Find where the given text appears and provide that cell's center as [x, y] coordinate. 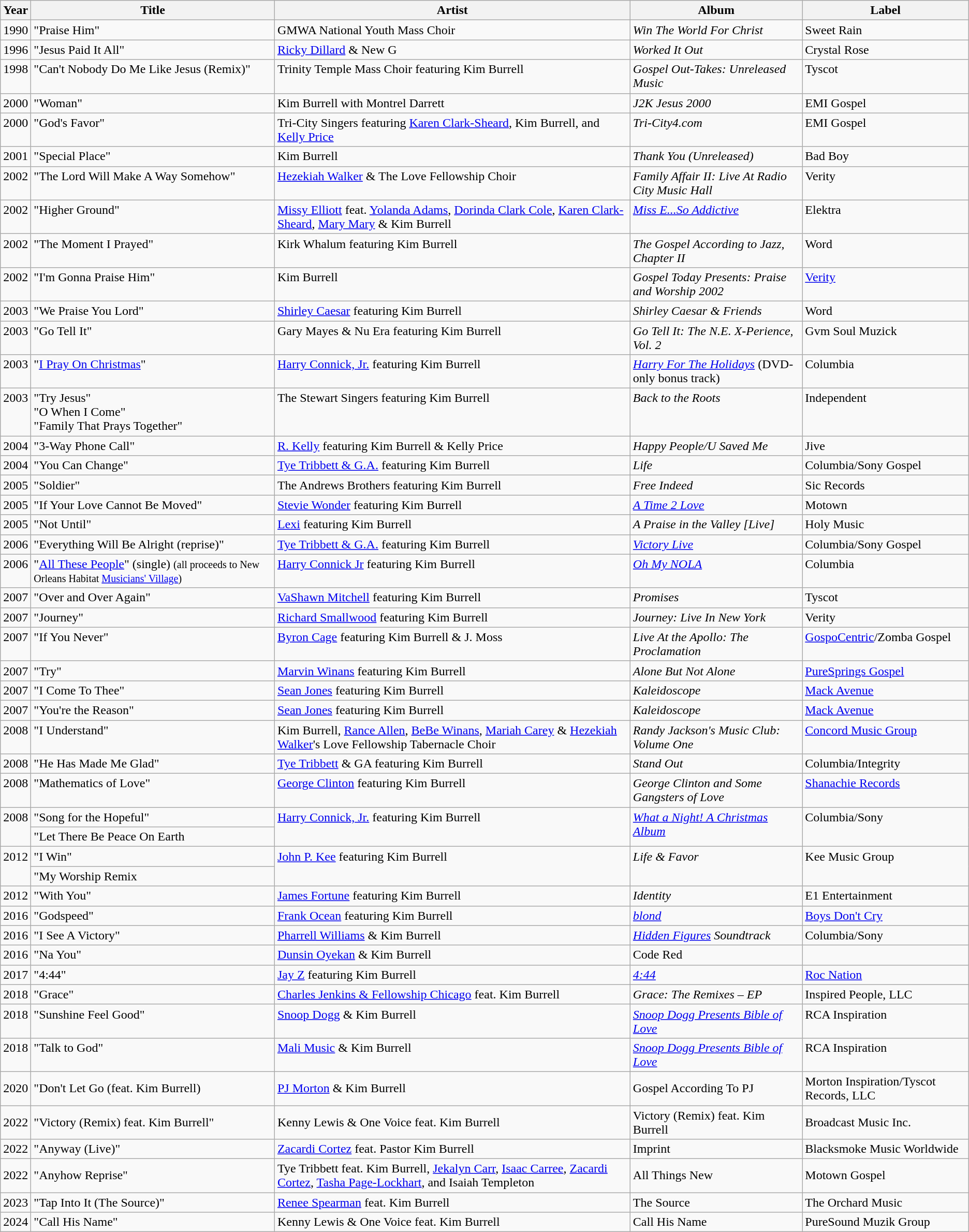
Artist [452, 10]
Charles Jenkins & Fellowship Chicago feat. Kim Burrell [452, 994]
Trinity Temple Mass Choir featuring Kim Burrell [452, 77]
blond [716, 916]
"Everything Will Be Alright (reprise)" [153, 544]
GMWA National Youth Mass Choir [452, 30]
Worked It Out [716, 50]
PureSprings Gospel [885, 671]
"Grace" [153, 994]
PureSound Muzik Group [885, 1222]
Thank You (Unreleased) [716, 156]
"Jesus Paid It All" [153, 50]
George Clinton and Some Gangsters of Love [716, 790]
"Anyway (Live)" [153, 1149]
"All These People" (single) (all proceeds to New Orleans Habitat Musicians' Village) [153, 571]
"You Can Change" [153, 466]
Independent [885, 412]
"Over and Over Again" [153, 598]
Mali Music & Kim Burrell [452, 1054]
1996 [16, 50]
"Not Until" [153, 525]
Shanachie Records [885, 790]
Elektra [885, 216]
Richard Smallwood featuring Kim Burrell [452, 617]
Ricky Dillard & New G [452, 50]
E1 Entertainment [885, 896]
Family Affair II: Live At Radio City Music Hall [716, 183]
Boys Don't Cry [885, 916]
Tri-City Singers featuring Karen Clark-Sheard, Kim Burrell, and Kelly Price [452, 129]
Journey: Live In New York [716, 617]
"I See A Victory" [153, 935]
VaShawn Mitchell featuring Kim Burrell [452, 598]
A Praise in the Valley [Live] [716, 525]
"3-Way Phone Call" [153, 446]
"God's Favor" [153, 129]
"Can't Nobody Do Me Like Jesus (Remix)" [153, 77]
Imprint [716, 1149]
"Sunshine Feel Good" [153, 1021]
Pharrell Williams & Kim Burrell [452, 935]
Holy Music [885, 525]
James Fortune featuring Kim Burrell [452, 896]
"Song for the Hopeful" [153, 817]
Kirk Whalum featuring Kim Burrell [452, 251]
The Andrews Brothers featuring Kim Burrell [452, 485]
"Na You" [153, 955]
Identity [716, 896]
Snoop Dogg & Kim Burrell [452, 1021]
Crystal Rose [885, 50]
Dunsin Oyekan & Kim Burrell [452, 955]
Hezekiah Walker & The Love Fellowship Choir [452, 183]
Gospel Today Presents: Praise and Worship 2002 [716, 284]
Hidden Figures Soundtrack [716, 935]
Frank Ocean featuring Kim Burrell [452, 916]
All Things New [716, 1176]
"Try" [153, 671]
1990 [16, 30]
The Orchard Music [885, 1202]
Tye Tribbett feat. Kim Burrell, Jekalyn Carr, Isaac Carree, Zacardi Cortez, Tasha Page-Lockhart, and Isaiah Templeton [452, 1176]
The Gospel According to Jazz, Chapter II [716, 251]
"If You Never" [153, 644]
Tye Tribbett & GA featuring Kim Burrell [452, 764]
John P. Kee featuring Kim Burrell [452, 866]
GospoCentric/Zomba Gospel [885, 644]
The Source [716, 1202]
4:44 [716, 975]
Oh My NOLA [716, 571]
Broadcast Music Inc. [885, 1122]
"I Come To Thee" [153, 690]
Concord Music Group [885, 736]
Missy Elliott feat. Yolanda Adams, Dorinda Clark Cole, Karen Clark-Sheard, Mary Mary & Kim Burrell [452, 216]
"Call His Name" [153, 1222]
Album [716, 10]
Victory (Remix) feat. Kim Burrell [716, 1122]
"We Praise You Lord" [153, 311]
The Stewart Singers featuring Kim Burrell [452, 412]
Gvm Soul Muzick [885, 338]
R. Kelly featuring Kim Burrell & Kelly Price [452, 446]
"I'm Gonna Praise Him" [153, 284]
Code Red [716, 955]
PJ Morton & Kim Burrell [452, 1089]
"Special Place" [153, 156]
"He Has Made Me Glad" [153, 764]
"With You" [153, 896]
"Talk to God" [153, 1054]
Free Indeed [716, 485]
Roc Nation [885, 975]
Kim Burrell, Rance Allen, BeBe Winans, Mariah Carey & Hezekiah Walker's Love Fellowship Tabernacle Choir [452, 736]
"The Moment I Prayed" [153, 251]
Renee Spearman feat. Kim Burrell [452, 1202]
2017 [16, 975]
Happy People/U Saved Me [716, 446]
"Soldier" [153, 485]
Lexi featuring Kim Burrell [452, 525]
"I Pray On Christmas" [153, 372]
Back to the Roots [716, 412]
Call His Name [716, 1222]
Gospel Out-Takes: Unreleased Music [716, 77]
"Journey" [153, 617]
Miss E...So Addictive [716, 216]
"Praise Him" [153, 30]
"I Win" [153, 857]
Year [16, 10]
Live At the Apollo: The Proclamation [716, 644]
Inspired People, LLC [885, 994]
What a Night! A Christmas Album [716, 827]
George Clinton featuring Kim Burrell [452, 790]
Victory Live [716, 544]
Tri-City4.com [716, 129]
"Tap Into It (The Source)" [153, 1202]
Go Tell It: The N.E. X-Perience, Vol. 2 [716, 338]
Sweet Rain [885, 30]
2001 [16, 156]
Life & Favor [716, 866]
Kee Music Group [885, 866]
"Anyhow Reprise" [153, 1176]
Life [716, 466]
"Woman" [153, 103]
Byron Cage featuring Kim Burrell & J. Moss [452, 644]
2023 [16, 1202]
Gary Mayes & Nu Era featuring Kim Burrell [452, 338]
Stand Out [716, 764]
1998 [16, 77]
Sic Records [885, 485]
Harry Connick Jr featuring Kim Burrell [452, 571]
Alone But Not Alone [716, 671]
"Let There Be Peace On Earth [153, 837]
Promises [716, 598]
Zacardi Cortez feat. Pastor Kim Burrell [452, 1149]
"Try Jesus" "O When I Come" "Family That Prays Together" [153, 412]
Shirley Caesar & Friends [716, 311]
Motown Gospel [885, 1176]
Columbia/Integrity [885, 764]
Label [885, 10]
"Higher Ground" [153, 216]
"Don't Let Go (feat. Kim Burrell) [153, 1089]
"If Your Love Cannot Be Moved" [153, 505]
"Go Tell It" [153, 338]
"4:44" [153, 975]
2020 [16, 1089]
Marvin Winans featuring Kim Burrell [452, 671]
"The Lord Will Make A Way Somehow" [153, 183]
Kim Burrell with Montrel Darrett [452, 103]
J2K Jesus 2000 [716, 103]
"Godspeed" [153, 916]
"Mathematics of Love" [153, 790]
Stevie Wonder featuring Kim Burrell [452, 505]
Blacksmoke Music Worldwide [885, 1149]
Jay Z featuring Kim Burrell [452, 975]
Jive [885, 446]
2024 [16, 1222]
"You're the Reason" [153, 710]
Gospel According To PJ [716, 1089]
Grace: The Remixes – EP [716, 994]
"Victory (Remix) feat. Kim Burrell" [153, 1122]
Motown [885, 505]
Randy Jackson's Music Club: Volume One [716, 736]
Win The World For Christ [716, 30]
"My Worship Remix [153, 876]
Shirley Caesar featuring Kim Burrell [452, 311]
Morton Inspiration/Tyscot Records, LLC [885, 1089]
Bad Boy [885, 156]
A Time 2 Love [716, 505]
Harry For The Holidays (DVD-only bonus track) [716, 372]
Title [153, 10]
"I Understand" [153, 736]
